Provide the [x, y] coordinate of the cell's center where the given text is located.  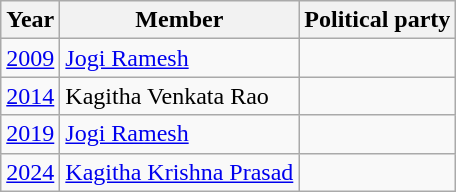
2009 [30, 58]
2019 [30, 134]
Political party [378, 20]
Member [180, 20]
2024 [30, 172]
Year [30, 20]
2014 [30, 96]
Kagitha Venkata Rao [180, 96]
Kagitha Krishna Prasad [180, 172]
